Capture the cell that displays the provided text and extract its (X, Y) central coordinate. 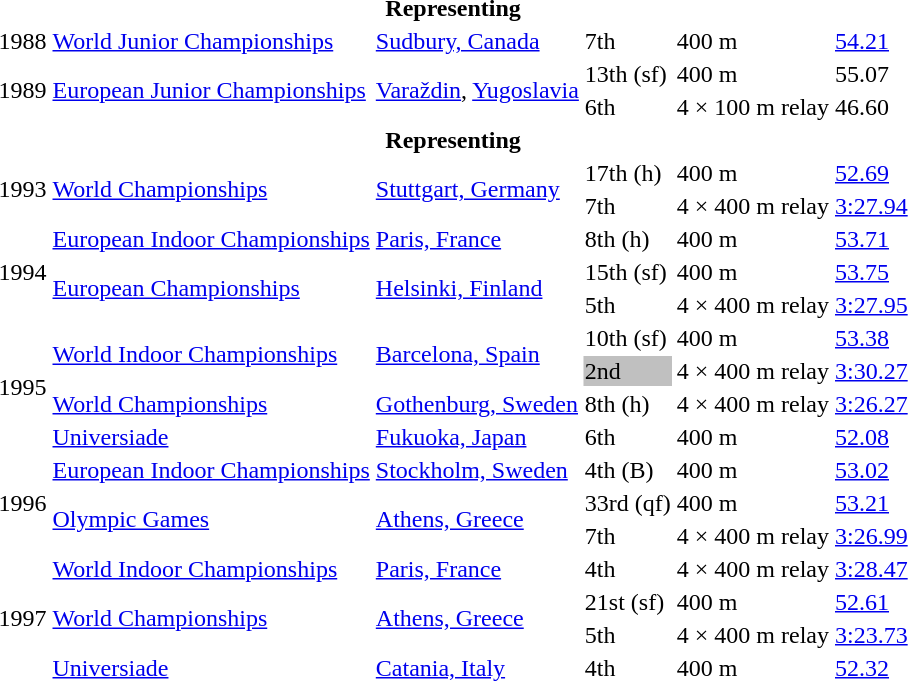
Universiade (211, 437)
15th (sf) (628, 272)
Gothenburg, Sweden (477, 404)
Olympic Games (211, 520)
Barcelona, Spain (477, 354)
4th (628, 569)
European Championships (211, 288)
13th (sf) (628, 74)
21st (sf) (628, 602)
4 × 100 m relay (752, 107)
Sudbury, Canada (477, 41)
2nd (628, 371)
Stockholm, Sweden (477, 470)
Fukuoka, Japan (477, 437)
Varaždin, Yugoslavia (477, 90)
10th (sf) (628, 338)
Stuttgart, Germany (477, 190)
17th (h) (628, 173)
European Junior Championships (211, 90)
Helsinki, Finland (477, 288)
33rd (qf) (628, 503)
4th (B) (628, 470)
World Junior Championships (211, 41)
